Output the (X, Y) coordinate of the center of the cell containing the given text.  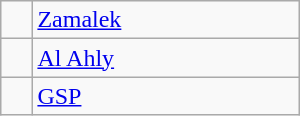
GSP (166, 96)
Al Ahly (166, 58)
Zamalek (166, 20)
